Detect which cell encompasses the target text, then output its [x, y] center coordinate. 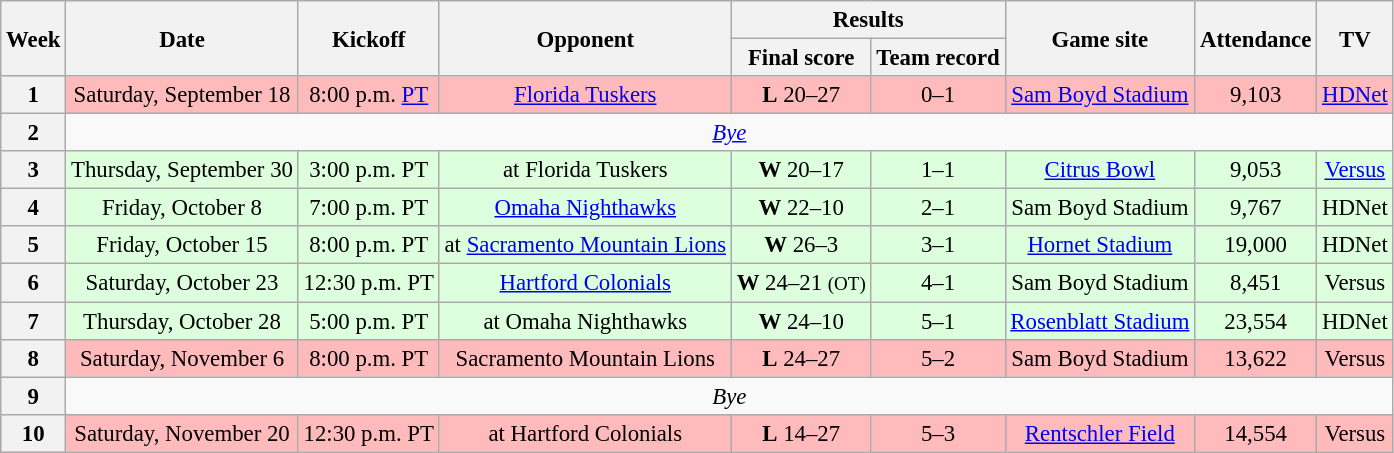
Omaha Nighthawks [585, 208]
10 [34, 433]
at Sacramento Mountain Lions [585, 245]
Sacramento Mountain Lions [585, 358]
at Florida Tuskers [585, 170]
23,554 [1256, 321]
1–1 [938, 170]
Florida Tuskers [585, 95]
Team record [938, 58]
2–1 [938, 208]
Friday, October 15 [182, 245]
Saturday, November 6 [182, 358]
13,622 [1256, 358]
Friday, October 8 [182, 208]
Attendance [1256, 38]
L 20–27 [801, 95]
4–1 [938, 283]
Final score [801, 58]
TV [1355, 38]
0–1 [938, 95]
Saturday, October 23 [182, 283]
3 [34, 170]
Rentschler Field [1100, 433]
Hornet Stadium [1100, 245]
Hartford Colonials [585, 283]
2 [34, 133]
Kickoff [368, 38]
9,103 [1256, 95]
Week [34, 38]
4 [34, 208]
5–1 [938, 321]
Rosenblatt Stadium [1100, 321]
W 24–10 [801, 321]
6 [34, 283]
W 26–3 [801, 245]
Date [182, 38]
Thursday, October 28 [182, 321]
3:00 p.m. PT [368, 170]
Saturday, November 20 [182, 433]
5–3 [938, 433]
19,000 [1256, 245]
at Omaha Nighthawks [585, 321]
8,451 [1256, 283]
5–2 [938, 358]
L 14–27 [801, 433]
9 [34, 396]
L 24–27 [801, 358]
1 [34, 95]
Citrus Bowl [1100, 170]
14,554 [1256, 433]
9,053 [1256, 170]
Thursday, September 30 [182, 170]
7 [34, 321]
3–1 [938, 245]
W 20–17 [801, 170]
W 22–10 [801, 208]
Game site [1100, 38]
at Hartford Colonials [585, 433]
Results [868, 20]
Opponent [585, 38]
Saturday, September 18 [182, 95]
5:00 p.m. PT [368, 321]
5 [34, 245]
7:00 p.m. PT [368, 208]
W 24–21 (OT) [801, 283]
8 [34, 358]
9,767 [1256, 208]
